For the text-containing cell, return its midpoint in [X, Y] coordinate format. 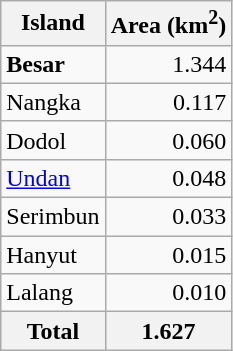
0.033 [168, 217]
0.060 [168, 140]
0.117 [168, 102]
Island [53, 24]
1.344 [168, 64]
Area (km2) [168, 24]
Serimbun [53, 217]
1.627 [168, 331]
Hanyut [53, 255]
0.010 [168, 293]
Undan [53, 178]
Dodol [53, 140]
Lalang [53, 293]
Besar [53, 64]
0.015 [168, 255]
Total [53, 331]
Nangka [53, 102]
0.048 [168, 178]
